Determine the (X, Y) coordinate at the center of the cell enclosing the given text.  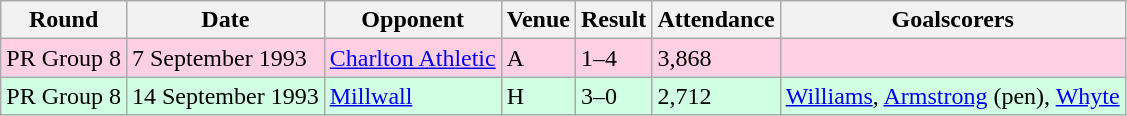
Attendance (716, 20)
Result (613, 20)
Date (225, 20)
A (538, 58)
1–4 (613, 58)
Venue (538, 20)
14 September 1993 (225, 96)
Goalscorers (952, 20)
Charlton Athletic (412, 58)
Williams, Armstrong (pen), Whyte (952, 96)
2,712 (716, 96)
Opponent (412, 20)
7 September 1993 (225, 58)
3,868 (716, 58)
H (538, 96)
3–0 (613, 96)
Round (64, 20)
Millwall (412, 96)
